Pinpoint the cell where the given text exists, returning its (X, Y) midpoint coordinate. 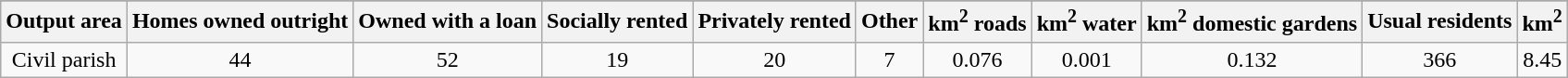
0.001 (1086, 59)
Civil parish (65, 59)
Usual residents (1439, 22)
km2 water (1086, 22)
8.45 (1542, 59)
Other (889, 22)
km2 domestic gardens (1252, 22)
Owned with a loan (448, 22)
44 (240, 59)
Homes owned outright (240, 22)
19 (618, 59)
0.132 (1252, 59)
366 (1439, 59)
Output area (65, 22)
km2 (1542, 22)
0.076 (977, 59)
km2 roads (977, 22)
20 (775, 59)
7 (889, 59)
Privately rented (775, 22)
52 (448, 59)
Socially rented (618, 22)
